Search for the cell housing the specified text and yield its [x, y] center coordinate. 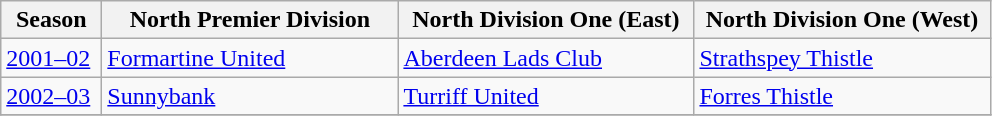
Strathspey Thistle [842, 58]
Season [52, 20]
North Division One (East) [546, 20]
2002–03 [52, 96]
Forres Thistle [842, 96]
Sunnybank [250, 96]
North Premier Division [250, 20]
North Division One (West) [842, 20]
2001–02 [52, 58]
Formartine United [250, 58]
Aberdeen Lads Club [546, 58]
Turriff United [546, 96]
